Provide the (X, Y) coordinate of the cell's center where the given text is located.  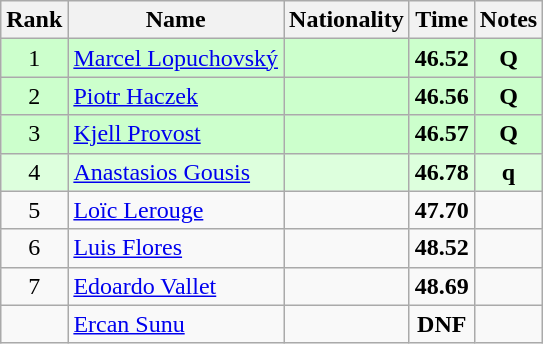
6 (34, 248)
48.52 (442, 248)
4 (34, 172)
5 (34, 210)
3 (34, 134)
Marcel Lopuchovský (176, 58)
Nationality (347, 20)
Piotr Haczek (176, 96)
48.69 (442, 286)
2 (34, 96)
Rank (34, 20)
Luis Flores (176, 248)
DNF (442, 324)
Kjell Provost (176, 134)
46.78 (442, 172)
Time (442, 20)
7 (34, 286)
Ercan Sunu (176, 324)
q (508, 172)
Name (176, 20)
46.57 (442, 134)
1 (34, 58)
46.52 (442, 58)
Notes (508, 20)
46.56 (442, 96)
Anastasios Gousis (176, 172)
Edoardo Vallet (176, 286)
Loïc Lerouge (176, 210)
47.70 (442, 210)
